Determine the (x, y) coordinate at the center of the cell enclosing the given text.  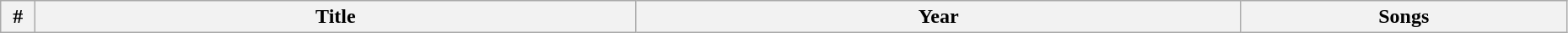
Songs (1404, 17)
# (19, 17)
Year (938, 17)
Title (336, 17)
